Determine the [x, y] coordinate at the center of the cell enclosing the given text.  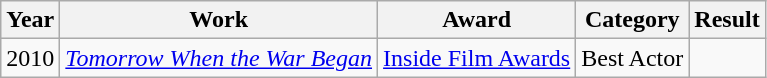
Work [219, 20]
Award [477, 20]
Inside Film Awards [477, 58]
Year [30, 20]
Result [727, 20]
Tomorrow When the War Began [219, 58]
Best Actor [632, 58]
Category [632, 20]
2010 [30, 58]
